For the text-containing cell, return its midpoint in [x, y] coordinate format. 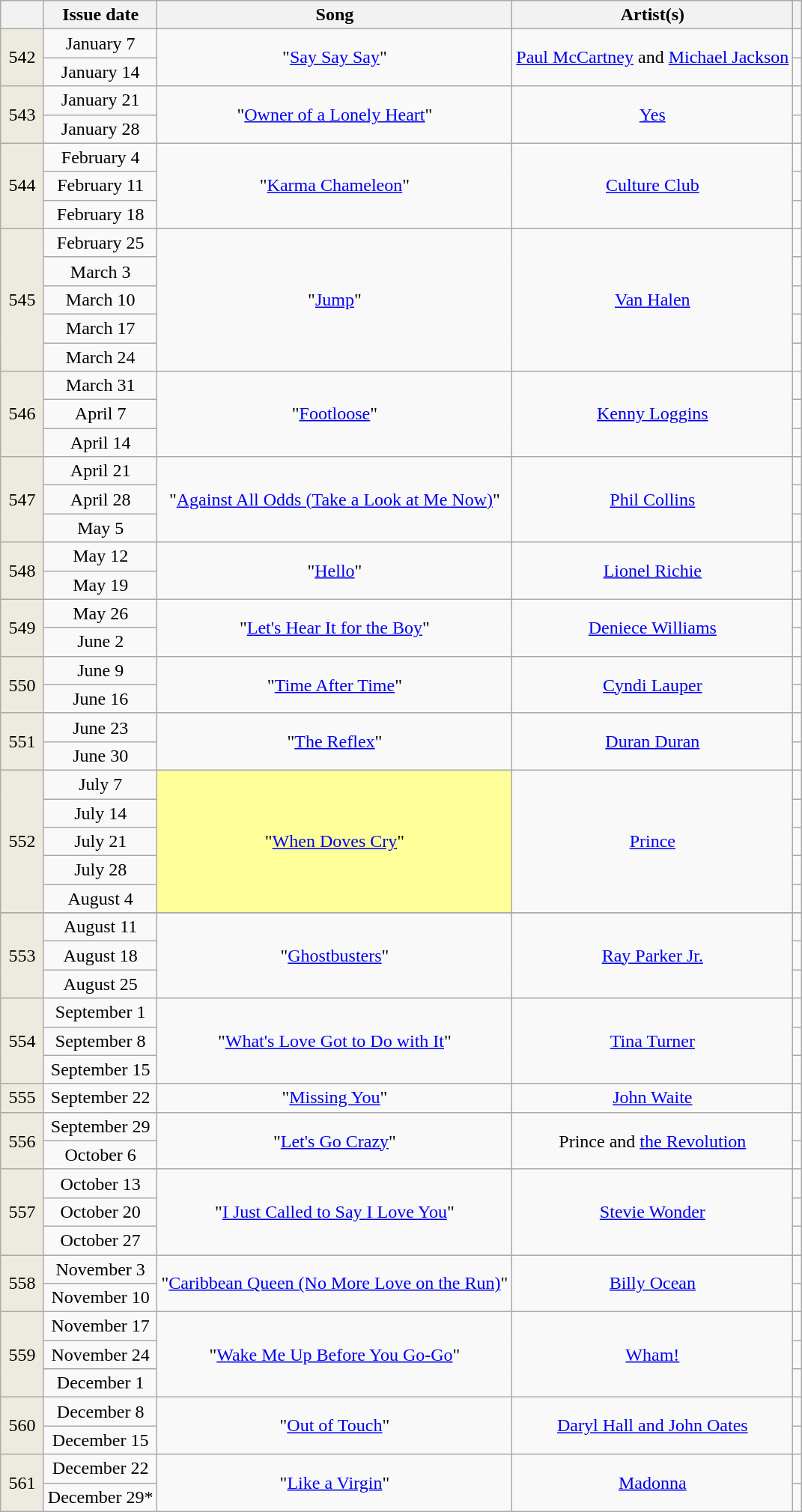
548 [22, 571]
Prince and the Revolution [653, 1141]
"I Just Called to Say I Love You" [335, 1212]
August 11 [100, 927]
May 5 [100, 528]
May 26 [100, 613]
Cyndi Lauper [653, 684]
August 4 [100, 899]
561 [22, 1483]
December 1 [100, 1383]
June 30 [100, 756]
"Say Say Say" [335, 58]
John Waite [653, 1098]
December 15 [100, 1440]
Madonna [653, 1483]
Issue date [100, 15]
Billy Ocean [653, 1284]
February 4 [100, 157]
February 18 [100, 214]
Artist(s) [653, 15]
"The Reflex" [335, 741]
547 [22, 500]
Prince [653, 841]
552 [22, 841]
March 31 [100, 386]
December 29* [100, 1497]
April 7 [100, 414]
January 7 [100, 43]
June 23 [100, 727]
"Out of Touch" [335, 1426]
October 13 [100, 1183]
Daryl Hall and John Oates [653, 1426]
Stevie Wonder [653, 1212]
546 [22, 414]
544 [22, 186]
543 [22, 115]
Yes [653, 115]
November 10 [100, 1298]
November 3 [100, 1269]
September 29 [100, 1126]
April 28 [100, 500]
"Karma Chameleon" [335, 186]
September 15 [100, 1069]
October 6 [100, 1155]
January 14 [100, 72]
550 [22, 684]
February 11 [100, 186]
April 21 [100, 471]
"Hello" [335, 571]
Paul McCartney and Michael Jackson [653, 58]
549 [22, 628]
July 7 [100, 784]
September 8 [100, 1041]
October 20 [100, 1212]
May 19 [100, 585]
Wham! [653, 1355]
August 18 [100, 956]
February 25 [100, 243]
"When Doves Cry" [335, 841]
Lionel Richie [653, 571]
Song [335, 15]
June 9 [100, 670]
March 17 [100, 328]
554 [22, 1041]
July 28 [100, 870]
March 10 [100, 300]
"Like a Virgin" [335, 1483]
December 8 [100, 1412]
"Wake Me Up Before You Go-Go" [335, 1355]
555 [22, 1098]
March 24 [100, 357]
March 3 [100, 271]
"Ghostbusters" [335, 956]
557 [22, 1212]
January 21 [100, 100]
"Jump" [335, 300]
September 1 [100, 1012]
553 [22, 956]
September 22 [100, 1098]
Van Halen [653, 300]
559 [22, 1355]
558 [22, 1284]
May 12 [100, 556]
545 [22, 300]
July 21 [100, 842]
"Owner of a Lonely Heart" [335, 115]
July 14 [100, 813]
"Against All Odds (Take a Look at Me Now)" [335, 500]
Duran Duran [653, 741]
"Missing You" [335, 1098]
Culture Club [653, 186]
June 16 [100, 699]
"What's Love Got to Do with It" [335, 1041]
December 22 [100, 1469]
November 24 [100, 1355]
Tina Turner [653, 1041]
542 [22, 58]
"Let's Hear It for the Boy" [335, 628]
556 [22, 1141]
June 2 [100, 642]
551 [22, 741]
November 17 [100, 1326]
Phil Collins [653, 500]
"Footloose" [335, 414]
"Caribbean Queen (No More Love on the Run)" [335, 1284]
Deniece Williams [653, 628]
Kenny Loggins [653, 414]
560 [22, 1426]
April 14 [100, 443]
"Let's Go Crazy" [335, 1141]
January 28 [100, 129]
October 27 [100, 1240]
Ray Parker Jr. [653, 956]
August 25 [100, 984]
"Time After Time" [335, 684]
